Detect which cell encompasses the target text, then output its [x, y] center coordinate. 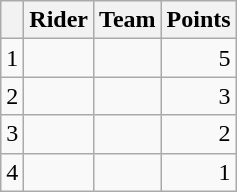
4 [12, 172]
Points [198, 20]
5 [198, 58]
Team [128, 20]
Rider [59, 20]
